Return the (X, Y) coordinate for the center point of the cell that contains the specified text.  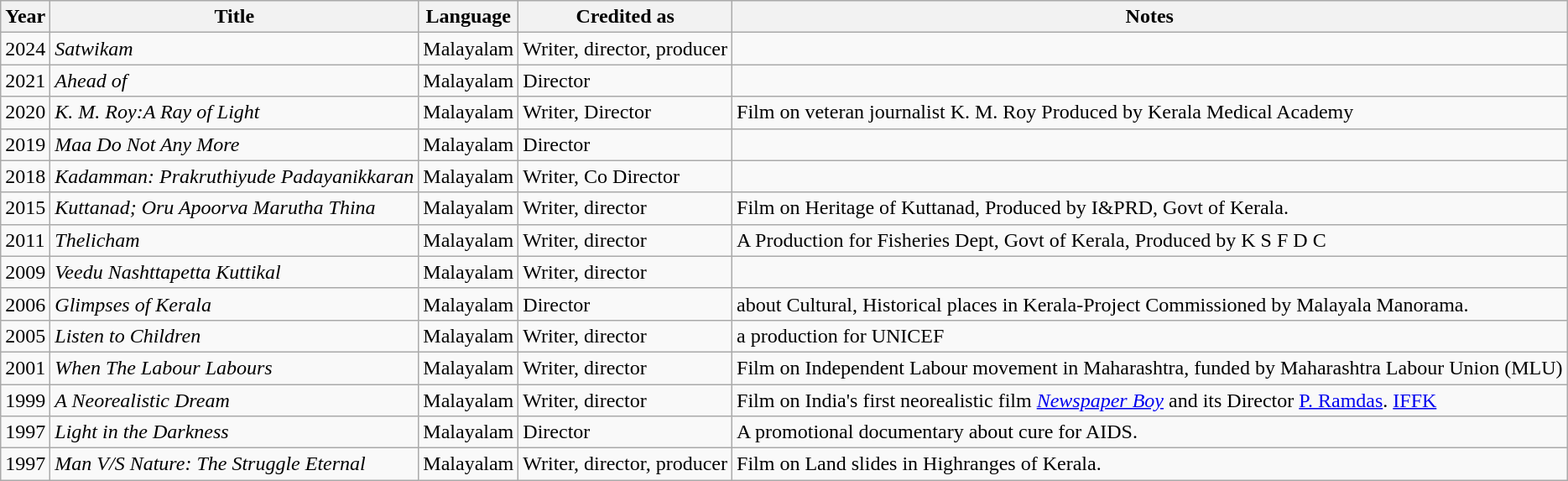
Ahead of (235, 81)
Notes (1149, 17)
Film on India's first neorealistic film Newspaper Boy and its Director P. Ramdas. IFFK (1149, 400)
2009 (25, 272)
2020 (25, 112)
Kadamman: Prakruthiyude Padayanikkaran (235, 176)
Film on Independent Labour movement in Maharashtra, funded by Maharashtra Labour Union (MLU) (1149, 368)
A promotional documentary about cure for AIDS. (1149, 432)
2005 (25, 336)
a production for UNICEF (1149, 336)
Writer, Co Director (626, 176)
Kuttanad; Oru Apoorva Marutha Thina (235, 208)
Film on Land slides in Highranges of Kerala. (1149, 464)
A Production for Fisheries Dept, Govt of Kerala, Produced by K S F D C (1149, 240)
Satwikam (235, 49)
about Cultural, Historical places in Kerala-Project Commissioned by Malayala Manorama. (1149, 304)
Man V/S Nature: The Struggle Eternal (235, 464)
When The Labour Labours (235, 368)
1999 (25, 400)
Film on veteran journalist K. M. Roy Produced by Kerala Medical Academy (1149, 112)
Film on Heritage of Kuttanad, Produced by I&PRD, Govt of Kerala. (1149, 208)
Light in the Darkness (235, 432)
2006 (25, 304)
2024 (25, 49)
K. M. Roy:A Ray of Light (235, 112)
A Neorealistic Dream (235, 400)
2011 (25, 240)
Title (235, 17)
2015 (25, 208)
Maa Do Not Any More (235, 144)
Glimpses of Kerala (235, 304)
Year (25, 17)
2019 (25, 144)
Credited as (626, 17)
Writer, Director (626, 112)
Thelicham (235, 240)
2001 (25, 368)
2018 (25, 176)
Language (468, 17)
2021 (25, 81)
Veedu Nashttapetta Kuttikal (235, 272)
Listen to Children (235, 336)
